Extract the [x, y] coordinate from the center of the cell holding the provided text.  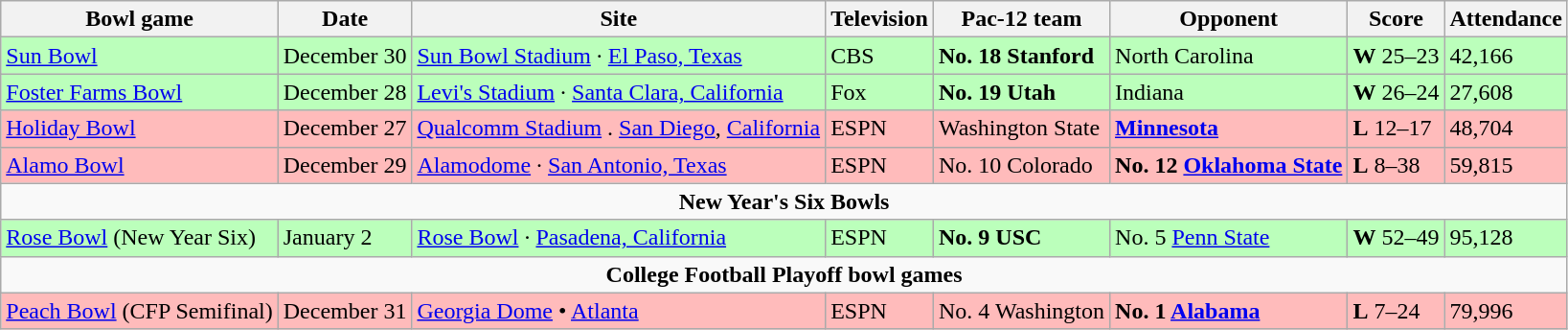
Alamo Bowl [140, 165]
95,128 [1506, 238]
Television [879, 19]
42,166 [1506, 56]
48,704 [1506, 129]
Pac-12 team [1021, 19]
December 31 [345, 311]
January 2 [345, 238]
Holiday Bowl [140, 129]
Alamodome · San Antonio, Texas [619, 165]
College Football Playoff bowl games [784, 274]
No. 19 Utah [1021, 92]
L 12–17 [1397, 129]
New Year's Six Bowls [784, 201]
December 28 [345, 92]
No. 1 Alabama [1229, 311]
Opponent [1229, 19]
December 27 [345, 129]
Sun Bowl Stadium · El Paso, Texas [619, 56]
No. 9 USC [1021, 238]
Foster Farms Bowl [140, 92]
Sun Bowl [140, 56]
CBS [879, 56]
Washington State [1021, 129]
L 7–24 [1397, 311]
Levi's Stadium · Santa Clara, California [619, 92]
27,608 [1506, 92]
Score [1397, 19]
L 8–38 [1397, 165]
No. 12 Oklahoma State [1229, 165]
Attendance [1506, 19]
Peach Bowl (CFP Semifinal) [140, 311]
No. 10 Colorado [1021, 165]
Indiana [1229, 92]
Fox [879, 92]
Rose Bowl · Pasadena, California [619, 238]
No. 5 Penn State [1229, 238]
Qualcomm Stadium . San Diego, California [619, 129]
December 30 [345, 56]
Georgia Dome • Atlanta [619, 311]
December 29 [345, 165]
Site [619, 19]
No. 18 Stanford [1021, 56]
79,996 [1506, 311]
Bowl game [140, 19]
W 25–23 [1397, 56]
Minnesota [1229, 129]
North Carolina [1229, 56]
Rose Bowl (New Year Six) [140, 238]
W 26–24 [1397, 92]
Date [345, 19]
W 52–49 [1397, 238]
No. 4 Washington [1021, 311]
59,815 [1506, 165]
